Output the (x, y) coordinate of the center of the cell containing the given text.  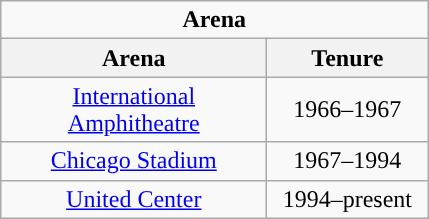
1994–present (348, 199)
Tenure (348, 58)
1967–1994 (348, 161)
1966–1967 (348, 110)
United Center (134, 199)
Chicago Stadium (134, 161)
International Amphitheatre (134, 110)
